Locate the cell with the specified text and output its [X, Y] center coordinate. 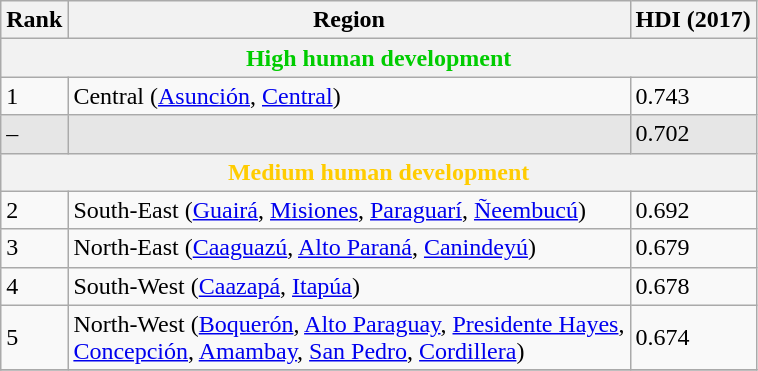
South-West (Caazapá, Itapúa) [349, 286]
Region [349, 20]
2 [34, 210]
3 [34, 248]
0.743 [693, 96]
Central (Asunción, Central) [349, 96]
HDI (2017) [693, 20]
0.702 [693, 134]
0.692 [693, 210]
– [34, 134]
High human development [379, 58]
1 [34, 96]
0.674 [693, 338]
North-East (Caaguazú, Alto Paraná, Canindeyú) [349, 248]
0.678 [693, 286]
South-East (Guairá, Misiones, Paraguarí, Ñeembucú) [349, 210]
Medium human development [379, 172]
0.679 [693, 248]
5 [34, 338]
North-West (Boquerón, Alto Paraguay, Presidente Hayes, Concepción, Amambay, San Pedro, Cordillera) [349, 338]
4 [34, 286]
Rank [34, 20]
